From the cell containing the given text, extract its center point as [X, Y] coordinate. 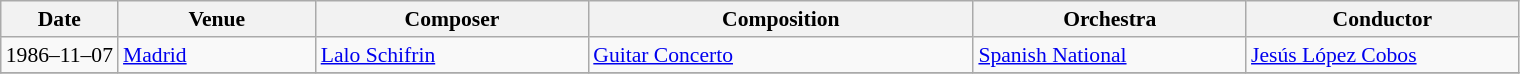
Date [60, 19]
Orchestra [1110, 19]
Conductor [1382, 19]
Guitar Concerto [780, 55]
Lalo Schifrin [452, 55]
Venue [217, 19]
Composer [452, 19]
Composition [780, 19]
1986–11–07 [60, 55]
Madrid [217, 55]
Spanish National [1110, 55]
Jesús López Cobos [1382, 55]
